Pinpoint the cell where the given text exists, returning its (X, Y) midpoint coordinate. 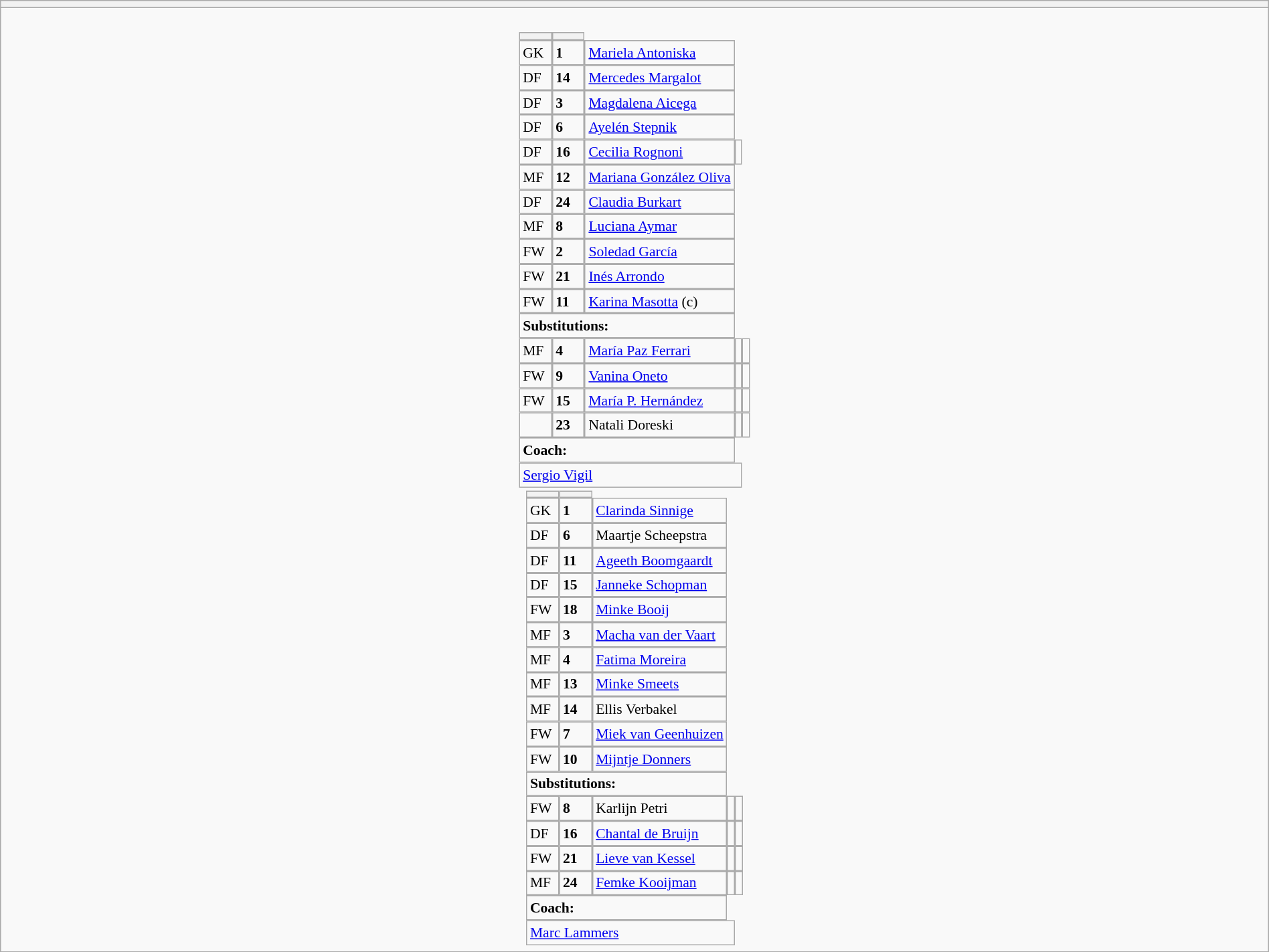
10 (576, 759)
Ageeth Boomgaardt (659, 561)
Sergio Vigil (630, 475)
Mijntje Donners (659, 759)
Soledad García (660, 252)
Janneke Schopman (659, 585)
Inés Arrondo (660, 276)
23 (568, 425)
Minke Booij (659, 610)
Magdalena Aicega (660, 103)
13 (576, 684)
Ayelén Stepnik (660, 127)
Cecilia Rognoni (660, 153)
7 (576, 735)
Fatima Moreira (659, 660)
Natali Doreski (660, 425)
Minke Smeets (659, 684)
María P. Hernández (660, 400)
Miek van Geenhuizen (659, 735)
Marc Lammers (630, 933)
Lieve van Kessel (659, 858)
Claudia Burkart (660, 202)
Ellis Verbakel (659, 709)
Macha van der Vaart (659, 634)
Femke Kooijman (659, 883)
Karina Masotta (c) (660, 301)
Vanina Oneto (660, 376)
9 (568, 376)
Maartje Scheepstra (659, 535)
Karlijn Petri (659, 808)
Luciana Aymar (660, 226)
Mariana González Oliva (660, 177)
María Paz Ferrari (660, 351)
12 (568, 177)
18 (576, 610)
Chantal de Bruijn (659, 834)
Clarinda Sinnige (659, 510)
Mercedes Margalot (660, 78)
2 (568, 252)
Mariela Antoniska (660, 52)
